Return [x, y] of the center of cell containing provided text 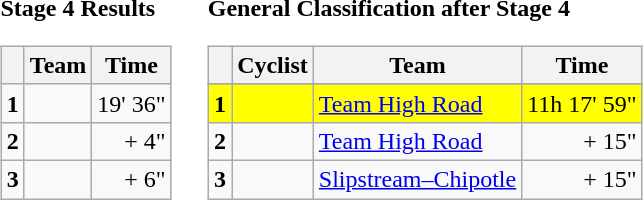
11h 17' 59" [582, 103]
Slipstream–Chipotle [417, 179]
+ 4" [132, 141]
Cyclist [273, 65]
19' 36" [132, 103]
+ 6" [132, 179]
